Search for the cell housing the specified text and yield its (X, Y) center coordinate. 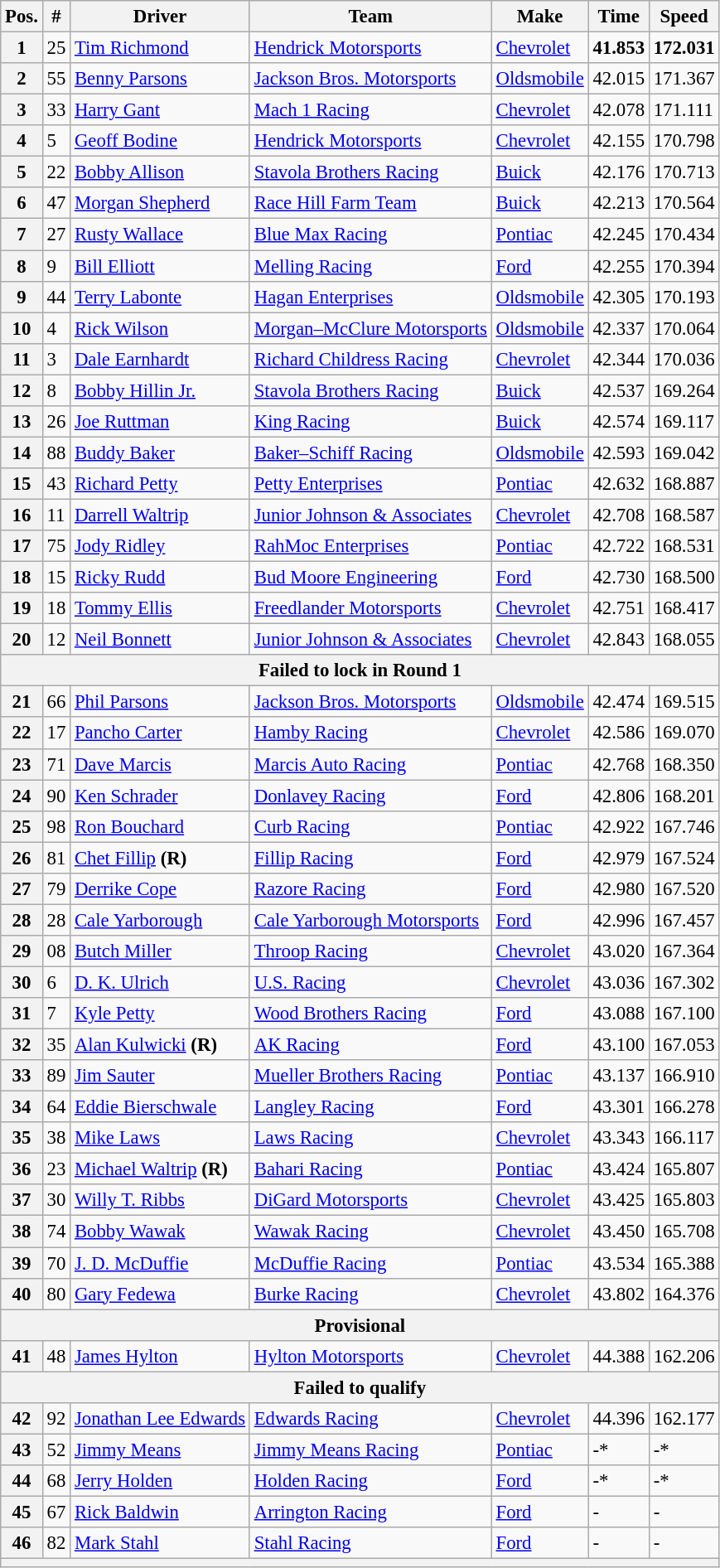
162.177 (684, 1419)
Alan Kulwicki (R) (161, 1045)
Harry Gant (161, 110)
82 (56, 1543)
43.450 (618, 1232)
42.474 (618, 702)
41 (22, 1356)
168.350 (684, 764)
Hagan Enterprises (370, 297)
168.055 (684, 640)
Curb Racing (370, 826)
48 (56, 1356)
Butch Miller (161, 951)
43.343 (618, 1138)
170.713 (684, 172)
168.201 (684, 796)
08 (56, 951)
172.031 (684, 48)
68 (56, 1481)
171.111 (684, 110)
98 (56, 826)
10 (22, 328)
Mach 1 Racing (370, 110)
42.245 (618, 235)
13 (22, 422)
Failed to qualify (360, 1387)
45 (22, 1512)
165.807 (684, 1169)
Petty Enterprises (370, 484)
Kyle Petty (161, 1014)
42.213 (618, 203)
Buddy Baker (161, 452)
169.042 (684, 452)
Hylton Motorsports (370, 1356)
32 (22, 1045)
Pos. (22, 17)
Richard Childress Racing (370, 359)
80 (56, 1294)
43.100 (618, 1045)
42.176 (618, 172)
168.417 (684, 608)
43.802 (618, 1294)
Freedlander Motorsports (370, 608)
Razore Racing (370, 889)
42.768 (618, 764)
Donlavey Racing (370, 796)
Jim Sauter (161, 1076)
16 (22, 515)
14 (22, 452)
Mike Laws (161, 1138)
Jerry Holden (161, 1481)
Geoff Bodine (161, 141)
Marcis Auto Racing (370, 764)
171.367 (684, 79)
Bill Elliott (161, 266)
Michael Waltrip (R) (161, 1169)
Make (540, 17)
42.305 (618, 297)
Driver (161, 17)
King Racing (370, 422)
Laws Racing (370, 1138)
168.500 (684, 578)
AK Racing (370, 1045)
39 (22, 1263)
64 (56, 1107)
Team (370, 17)
170.798 (684, 141)
Benny Parsons (161, 79)
Eddie Bierschwale (161, 1107)
42.730 (618, 578)
Tommy Ellis (161, 608)
43.424 (618, 1169)
74 (56, 1232)
37 (22, 1201)
165.388 (684, 1263)
Fillip Racing (370, 858)
Wood Brothers Racing (370, 1014)
170.036 (684, 359)
Cale Yarborough Motorsports (370, 920)
52 (56, 1449)
Arrington Racing (370, 1512)
167.053 (684, 1045)
Failed to lock in Round 1 (360, 670)
42.722 (618, 546)
Tim Richmond (161, 48)
Rusty Wallace (161, 235)
Ken Schrader (161, 796)
170.564 (684, 203)
168.531 (684, 546)
47 (56, 203)
41.853 (618, 48)
89 (56, 1076)
42.078 (618, 110)
Darrell Waltrip (161, 515)
20 (22, 640)
42.632 (618, 484)
McDuffie Racing (370, 1263)
43.425 (618, 1201)
43.534 (618, 1263)
RahMoc Enterprises (370, 546)
1 (22, 48)
42.574 (618, 422)
43.036 (618, 982)
34 (22, 1107)
Bud Moore Engineering (370, 578)
Terry Labonte (161, 297)
166.117 (684, 1138)
71 (56, 764)
46 (22, 1543)
2 (22, 79)
170.064 (684, 328)
Jonathan Lee Edwards (161, 1419)
Speed (684, 17)
165.708 (684, 1232)
42.751 (618, 608)
Bahari Racing (370, 1169)
36 (22, 1169)
167.457 (684, 920)
Blue Max Racing (370, 235)
Jody Ridley (161, 546)
Willy T. Ribbs (161, 1201)
Jimmy Means Racing (370, 1449)
166.910 (684, 1076)
168.887 (684, 484)
170.394 (684, 266)
170.434 (684, 235)
Joe Ruttman (161, 422)
Provisional (360, 1325)
42.015 (618, 79)
19 (22, 608)
79 (56, 889)
67 (56, 1512)
42.255 (618, 266)
Race Hill Farm Team (370, 203)
Morgan Shepherd (161, 203)
167.302 (684, 982)
Wawak Racing (370, 1232)
43.088 (618, 1014)
166.278 (684, 1107)
Burke Racing (370, 1294)
43.301 (618, 1107)
Neil Bonnett (161, 640)
Gary Fedewa (161, 1294)
Bobby Allison (161, 172)
29 (22, 951)
James Hylton (161, 1356)
24 (22, 796)
Edwards Racing (370, 1419)
43.020 (618, 951)
66 (56, 702)
Rick Wilson (161, 328)
42.337 (618, 328)
Rick Baldwin (161, 1512)
70 (56, 1263)
167.520 (684, 889)
169.070 (684, 733)
Time (618, 17)
42.537 (618, 390)
Melling Racing (370, 266)
169.515 (684, 702)
44.388 (618, 1356)
42.922 (618, 826)
# (56, 17)
J. D. McDuffie (161, 1263)
167.100 (684, 1014)
Richard Petty (161, 484)
170.193 (684, 297)
Ricky Rudd (161, 578)
42.979 (618, 858)
U.S. Racing (370, 982)
42.806 (618, 796)
Dale Earnhardt (161, 359)
Langley Racing (370, 1107)
168.587 (684, 515)
167.746 (684, 826)
Dave Marcis (161, 764)
40 (22, 1294)
Ron Bouchard (161, 826)
21 (22, 702)
88 (56, 452)
Throop Racing (370, 951)
Jimmy Means (161, 1449)
55 (56, 79)
Phil Parsons (161, 702)
92 (56, 1419)
75 (56, 546)
Cale Yarborough (161, 920)
44.396 (618, 1419)
167.524 (684, 858)
169.264 (684, 390)
Holden Racing (370, 1481)
42 (22, 1419)
42.344 (618, 359)
Mark Stahl (161, 1543)
Pancho Carter (161, 733)
164.376 (684, 1294)
Derrike Cope (161, 889)
42.980 (618, 889)
42.155 (618, 141)
42.843 (618, 640)
Morgan–McClure Motorsports (370, 328)
Bobby Wawak (161, 1232)
169.117 (684, 422)
167.364 (684, 951)
43.137 (618, 1076)
Baker–Schiff Racing (370, 452)
Bobby Hillin Jr. (161, 390)
42.586 (618, 733)
165.803 (684, 1201)
81 (56, 858)
31 (22, 1014)
42.708 (618, 515)
162.206 (684, 1356)
90 (56, 796)
Hamby Racing (370, 733)
42.996 (618, 920)
Stahl Racing (370, 1543)
42.593 (618, 452)
DiGard Motorsports (370, 1201)
D. K. Ulrich (161, 982)
Mueller Brothers Racing (370, 1076)
Chet Fillip (R) (161, 858)
